Return the [X, Y] coordinate for the center point of the cell that contains the specified text.  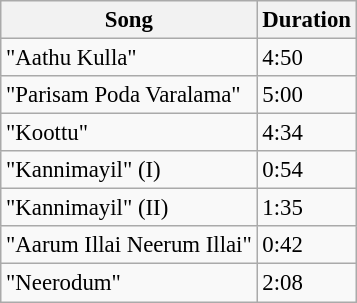
0:54 [306, 170]
"Parisam Poda Varalama" [129, 95]
"Kannimayil" (II) [129, 208]
Song [129, 20]
4:34 [306, 133]
Duration [306, 20]
4:50 [306, 58]
"Aarum Illai Neerum Illai" [129, 245]
0:42 [306, 245]
"Aathu Kulla" [129, 58]
"Neerodum" [129, 283]
"Kannimayil" (I) [129, 170]
1:35 [306, 208]
2:08 [306, 283]
5:00 [306, 95]
"Koottu" [129, 133]
